Scan for the cell matching the given text and deliver its [X, Y] coordinate at center. 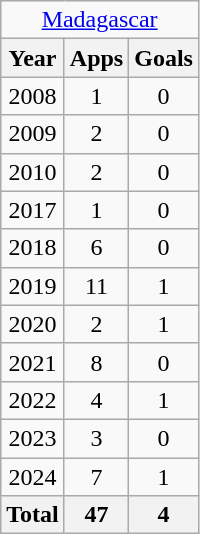
2024 [33, 477]
Year [33, 58]
7 [96, 477]
2018 [33, 248]
8 [96, 362]
3 [96, 438]
11 [96, 286]
2019 [33, 286]
2010 [33, 172]
Total [33, 515]
2009 [33, 134]
2022 [33, 400]
6 [96, 248]
2008 [33, 96]
2017 [33, 210]
2021 [33, 362]
Apps [96, 58]
47 [96, 515]
Goals [164, 58]
Madagascar [100, 20]
2020 [33, 324]
2023 [33, 438]
